For the text-containing cell, return its midpoint in (X, Y) coordinate format. 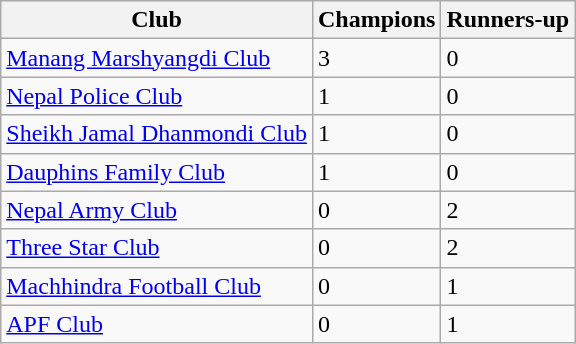
Runners-up (508, 20)
Three Star Club (157, 248)
Dauphins Family Club (157, 172)
Manang Marshyangdi Club (157, 58)
Sheikh Jamal Dhanmondi Club (157, 134)
APF Club (157, 324)
Nepal Police Club (157, 96)
Machhindra Football Club (157, 286)
Nepal Army Club (157, 210)
Club (157, 20)
Champions (376, 20)
3 (376, 58)
